Capture the cell that displays the provided text and extract its [x, y] central coordinate. 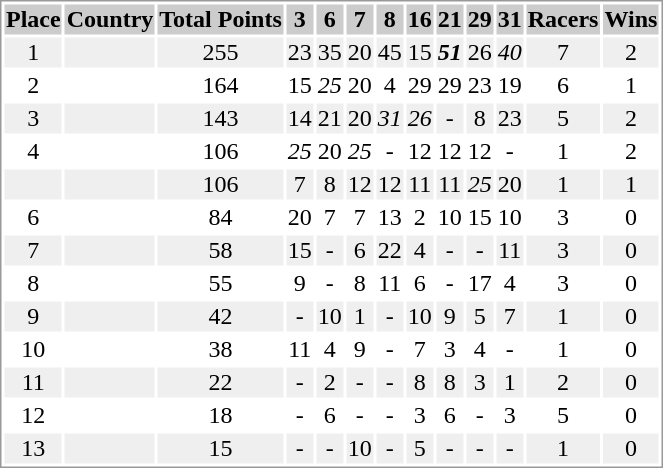
Racers [563, 19]
Wins [631, 19]
58 [220, 251]
19 [510, 85]
Place [33, 19]
84 [220, 217]
17 [480, 283]
40 [510, 53]
255 [220, 53]
Total Points [220, 19]
14 [300, 119]
45 [390, 53]
42 [220, 317]
143 [220, 119]
164 [220, 85]
55 [220, 283]
16 [420, 19]
18 [220, 415]
51 [450, 53]
Country [110, 19]
38 [220, 349]
35 [330, 53]
